Extract the (X, Y) coordinate from the center of the cell holding the provided text.  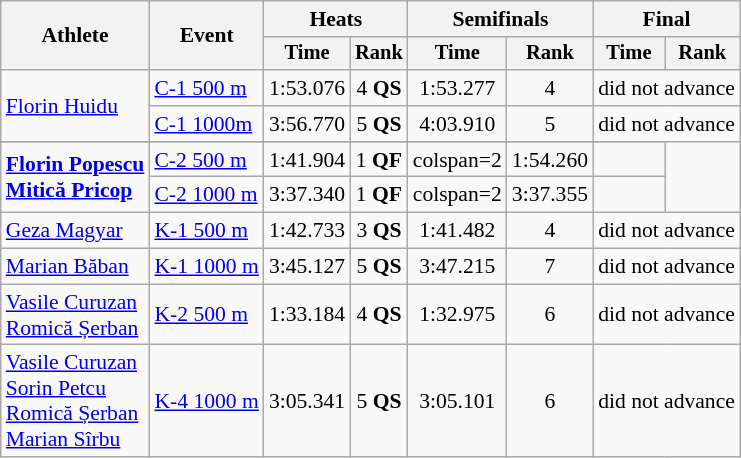
1:54.260 (550, 160)
Vasile CuruzanRomică Șerban (76, 314)
C-2 500 m (206, 160)
1:42.733 (307, 231)
3:05.341 (307, 401)
1:33.184 (307, 314)
Geza Magyar (76, 231)
1:53.277 (458, 88)
K-2 500 m (206, 314)
Florin Huidu (76, 106)
Marian Băban (76, 267)
K-4 1000 m (206, 401)
3:37.340 (307, 195)
1:53.076 (307, 88)
C-1 500 m (206, 88)
1:41.904 (307, 160)
Florin PopescuMitică Pricop (76, 178)
Semifinals (500, 19)
3 QS (379, 231)
1:41.482 (458, 231)
Vasile CuruzanSorin PetcuRomică ȘerbanMarian Sîrbu (76, 401)
4:03.910 (458, 124)
3:37.355 (550, 195)
3:56.770 (307, 124)
3:45.127 (307, 267)
1:32.975 (458, 314)
5 (550, 124)
Athlete (76, 36)
7 (550, 267)
K-1 1000 m (206, 267)
K-1 500 m (206, 231)
Event (206, 36)
C-1 1000m (206, 124)
3:47.215 (458, 267)
3:05.101 (458, 401)
Final (666, 19)
C-2 1000 m (206, 195)
Heats (336, 19)
